Identify which cell holds the provided text, then report its [X, Y] central coordinate. 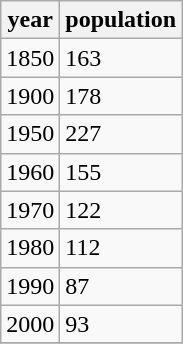
2000 [30, 324]
155 [121, 172]
163 [121, 58]
1850 [30, 58]
122 [121, 210]
93 [121, 324]
112 [121, 248]
178 [121, 96]
227 [121, 134]
87 [121, 286]
population [121, 20]
1970 [30, 210]
1980 [30, 248]
year [30, 20]
1990 [30, 286]
1900 [30, 96]
1950 [30, 134]
1960 [30, 172]
